Determine the [X, Y] coordinate at the center of the cell enclosing the given text.  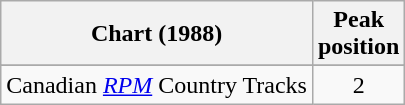
Peakposition [358, 34]
Chart (1988) [157, 34]
Canadian RPM Country Tracks [157, 85]
2 [358, 85]
